Find where the given text appears and provide that cell's center as (X, Y) coordinate. 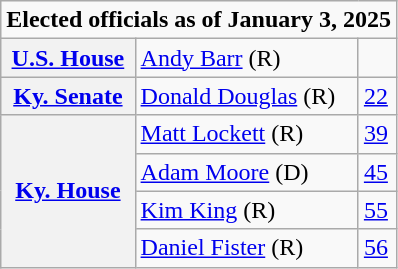
U.S. House (68, 58)
Donald Douglas (R) (246, 96)
56 (377, 248)
Andy Barr (R) (246, 58)
22 (377, 96)
Adam Moore (D) (246, 172)
Elected officials as of January 3, 2025 (199, 20)
55 (377, 210)
Ky. Senate (68, 96)
Daniel Fister (R) (246, 248)
39 (377, 134)
45 (377, 172)
Matt Lockett (R) (246, 134)
Kim King (R) (246, 210)
Ky. House (68, 191)
